Pinpoint the cell where the given text exists, returning its (X, Y) midpoint coordinate. 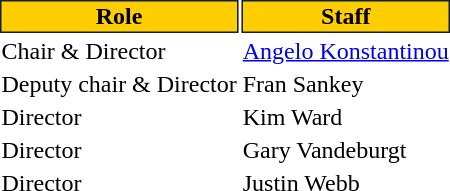
Role (119, 16)
Angelo Konstantinou (346, 51)
Chair & Director (119, 51)
Fran Sankey (346, 84)
Staff (346, 16)
Deputy chair & Director (119, 84)
Gary Vandeburgt (346, 150)
Kim Ward (346, 117)
